Determine the (X, Y) coordinate at the center of the cell enclosing the given text.  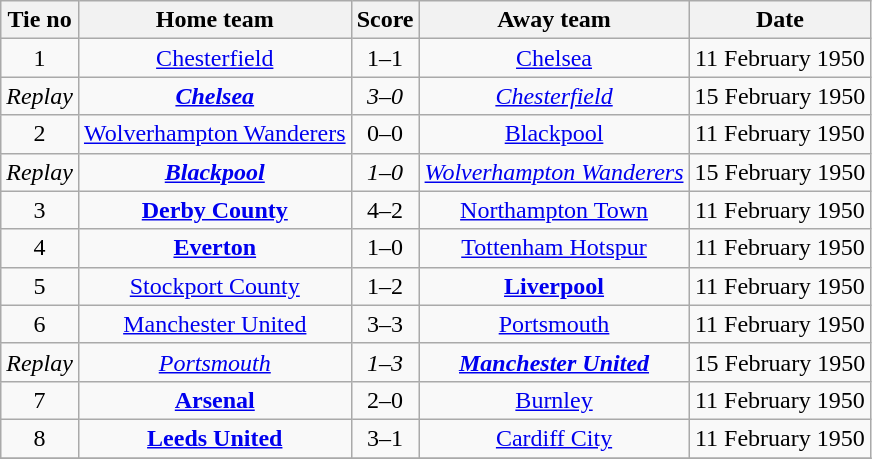
Liverpool (554, 286)
0–0 (385, 134)
6 (40, 324)
Everton (214, 248)
Tottenham Hotspur (554, 248)
Date (780, 20)
Derby County (214, 210)
Tie no (40, 20)
7 (40, 400)
1–1 (385, 58)
Away team (554, 20)
4–2 (385, 210)
3 (40, 210)
Northampton Town (554, 210)
4 (40, 248)
3–3 (385, 324)
2 (40, 134)
3–1 (385, 438)
Cardiff City (554, 438)
Leeds United (214, 438)
Score (385, 20)
Home team (214, 20)
Stockport County (214, 286)
Burnley (554, 400)
8 (40, 438)
Arsenal (214, 400)
1–2 (385, 286)
1 (40, 58)
3–0 (385, 96)
2–0 (385, 400)
1–3 (385, 362)
5 (40, 286)
